Return the (x, y) coordinate for the center point of the cell that contains the specified text.  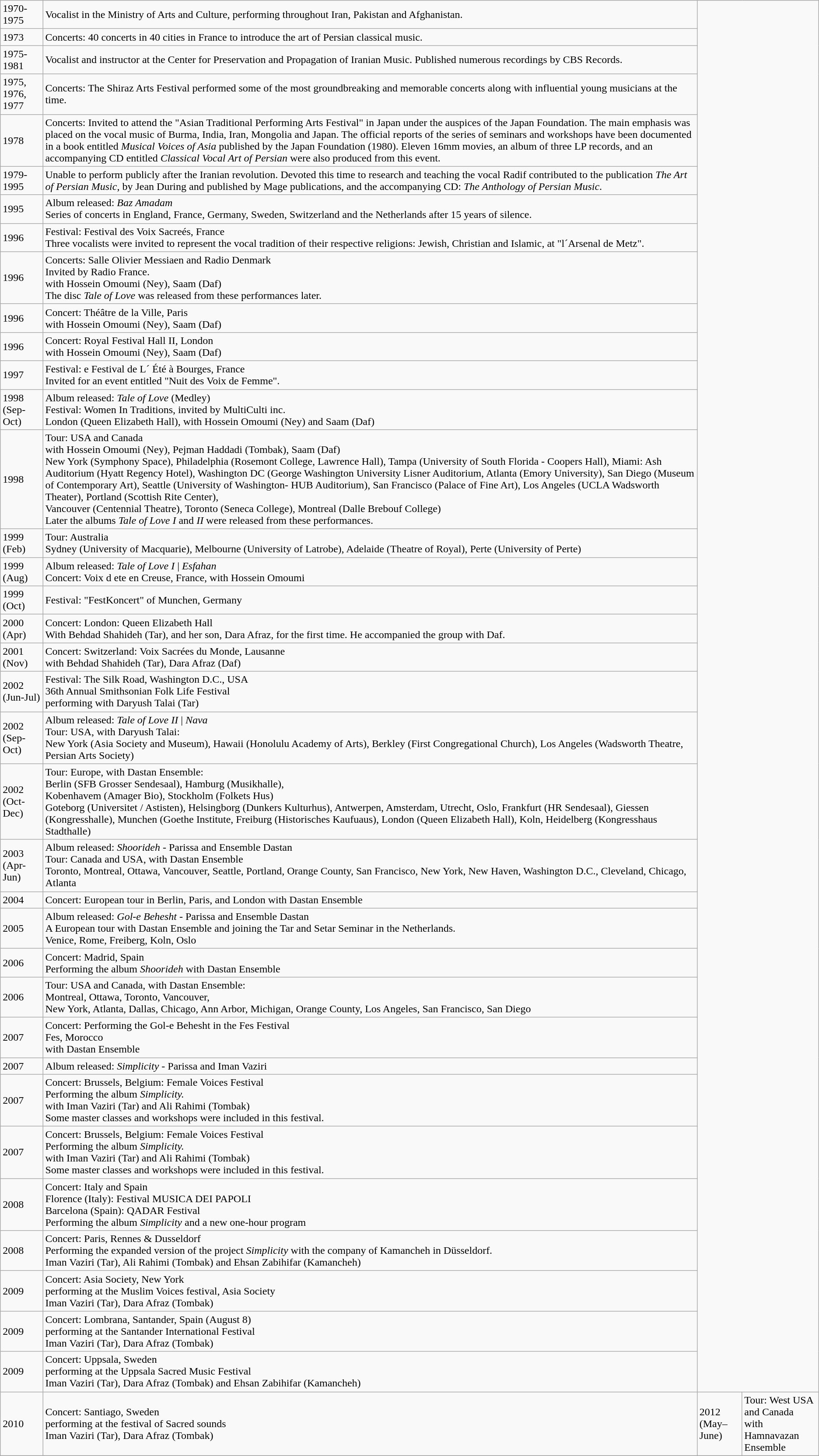
Concert: Switzerland: Voix Sacrées du Monde, Lausanne with Behdad Shahideh (Tar), Dara Afraz (Daf) (370, 657)
1997 (22, 375)
Tour: AustraliaSydney (University of Macquarie), Melbourne (University of Latrobe), Adelaide (Theatre of Royal), Perte (University of Perte) (370, 544)
Vocalist in the Ministry of Arts and Culture, performing throughout Iran, Pakistan and Afghanistan. (370, 15)
1999 (Feb) (22, 544)
Festival: e Festival de L´ Été à Bourges, FranceInvited for an event entitled "Nuit des Voix de Femme". (370, 375)
Album released: Tale of Love I | EsfahanConcert: Voix d ete en Creuse, France, with Hossein Omoumi (370, 572)
1975, 1976, 1977 (22, 94)
2010 (22, 1424)
Concert: London: Queen Elizabeth HallWith Behdad Shahideh (Tar), and her son, Dara Afraz, for the first time. He accompanied the group with Daf. (370, 628)
Festival: "FestKoncert" of Munchen, Germany (370, 600)
Concert: Santiago, Swedenperforming at the festival of Sacred soundsIman Vaziri (Tar), Dara Afraz (Tombak) (370, 1424)
Festival: The Silk Road, Washington D.C., USA36th Annual Smithsonian Folk Life Festivalperforming with Daryush Talai (Tar) (370, 691)
1998 (Sep-Oct) (22, 410)
Concert: Uppsala, Swedenperforming at the Uppsala Sacred Music FestivalIman Vaziri (Tar), Dara Afraz (Tombak) and Ehsan Zabihifar (Kamancheh) (370, 1372)
Concert: Performing the Gol-e Behesht in the Fes FestivalFes, Moroccowith Dastan Ensemble (370, 1037)
Vocalist and instructor at the Center for Preservation and Propagation of Iranian Music. Published numerous recordings by CBS Records. (370, 60)
2002 (Jun-Jul) (22, 691)
1998 (22, 480)
2004 (22, 900)
2001 (Nov) (22, 657)
Album released: Simplicity - Parissa and Iman Vaziri (370, 1066)
2002 (Sep-Oct) (22, 738)
Album released: Baz AmadamSeries of concerts in England, France, Germany, Sweden, Switzerland and the Netherlands after 15 years of silence. (370, 209)
Concert: European tour in Berlin, Paris, and London with Dastan Ensemble (370, 900)
Concert: Asia Society, New Yorkperforming at the Muslim Voices festival, Asia SocietyIman Vaziri (Tar), Dara Afraz (Tombak) (370, 1291)
2012 (May–June) (719, 1424)
2003 (Apr-Jun) (22, 866)
1979-1995 (22, 180)
1999 (Aug) (22, 572)
Concerts: 40 concerts in 40 cities in France to introduce the art of Persian classical music. (370, 37)
2005 (22, 928)
1999 (Oct) (22, 600)
Tour: West USA and Canadawith Hamnavazan Ensemble (780, 1424)
Concert: Lombrana, Santander, Spain (August 8)performing at the Santander International FestivalIman Vaziri (Tar), Dara Afraz (Tombak) (370, 1331)
2002 (Oct-Dec) (22, 802)
Concert: Théâtre de la Ville, Pariswith Hossein Omoumi (Ney), Saam (Daf) (370, 318)
Concert: Madrid, SpainPerforming the album Shoorideh with Dastan Ensemble (370, 963)
1995 (22, 209)
1975-1981 (22, 60)
1970-1975 (22, 15)
1978 (22, 140)
2000 (Apr) (22, 628)
1973 (22, 37)
Concert: Royal Festival Hall II, Londonwith Hossein Omoumi (Ney), Saam (Daf) (370, 347)
